For the text-containing cell, return its midpoint in (X, Y) coordinate format. 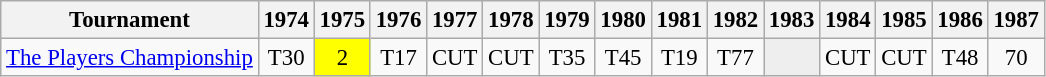
T35 (567, 58)
1976 (398, 20)
1987 (1016, 20)
1979 (567, 20)
1977 (455, 20)
1974 (286, 20)
T77 (735, 58)
1985 (904, 20)
T19 (679, 58)
1983 (792, 20)
1975 (342, 20)
T45 (623, 58)
1981 (679, 20)
The Players Championship (130, 58)
1986 (960, 20)
T17 (398, 58)
T30 (286, 58)
1980 (623, 20)
Tournament (130, 20)
T48 (960, 58)
70 (1016, 58)
1984 (848, 20)
1978 (511, 20)
2 (342, 58)
1982 (735, 20)
